Find where the given text appears and provide that cell's center as (x, y) coordinate. 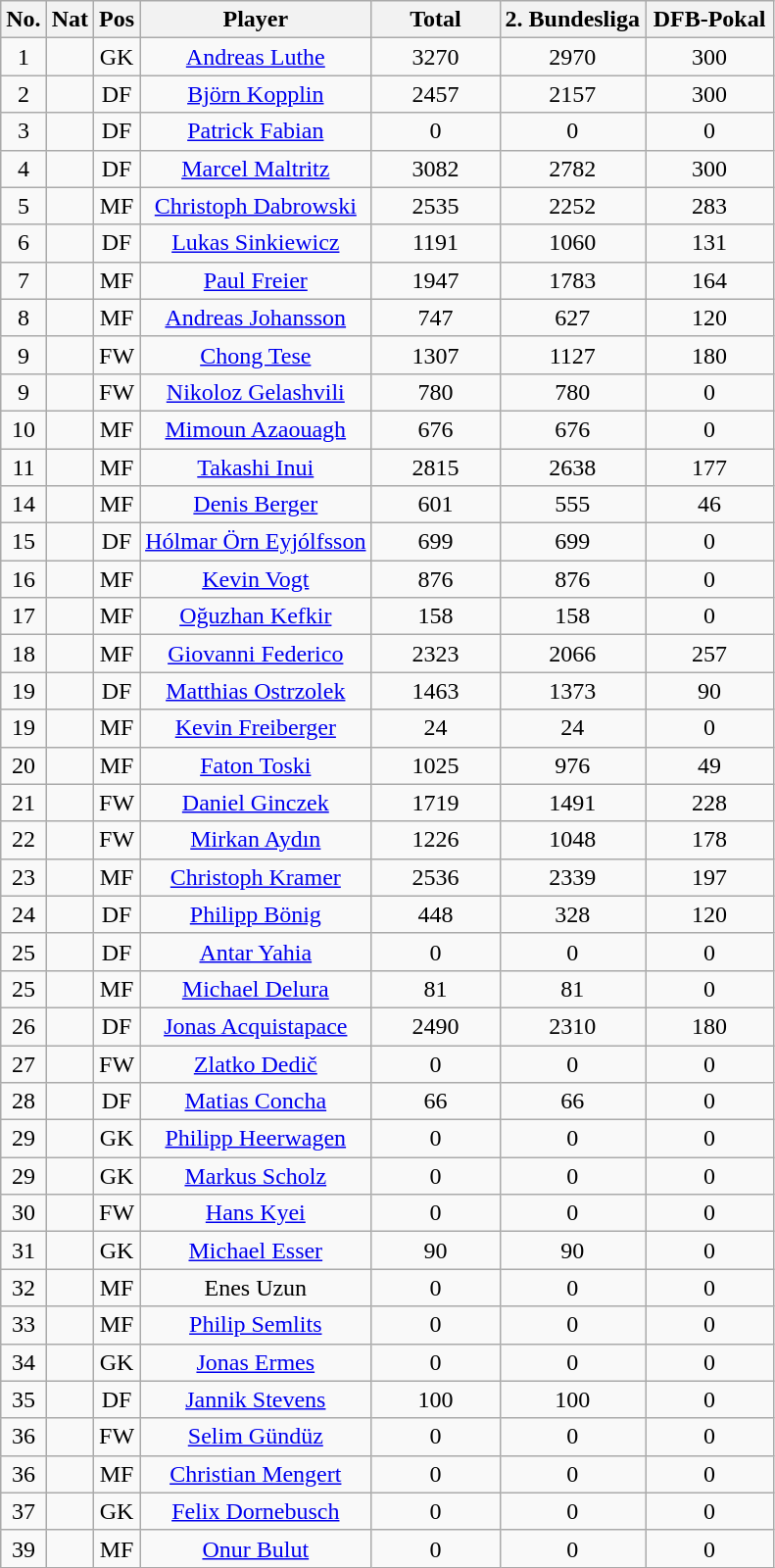
4 (24, 169)
6 (24, 243)
23 (24, 877)
16 (24, 579)
747 (435, 318)
Jannik Stevens (256, 1399)
Philipp Heerwagen (256, 1139)
Oğuzhan Kefkir (256, 616)
Mimoun Azaouagh (256, 429)
627 (572, 318)
976 (572, 765)
Philip Semlits (256, 1325)
Christoph Kramer (256, 877)
37 (24, 1511)
Matthias Ostrzolek (256, 691)
Jonas Ermes (256, 1362)
131 (709, 243)
1 (24, 57)
7 (24, 280)
Christian Mengert (256, 1474)
1783 (572, 280)
31 (24, 1250)
Lukas Sinkiewicz (256, 243)
2536 (435, 877)
2490 (435, 1026)
1307 (435, 355)
2323 (435, 654)
8 (24, 318)
15 (24, 542)
2815 (435, 467)
177 (709, 467)
33 (24, 1325)
Denis Berger (256, 505)
22 (24, 840)
283 (709, 206)
Andreas Luthe (256, 57)
601 (435, 505)
Felix Dornebusch (256, 1511)
Takashi Inui (256, 467)
5 (24, 206)
35 (24, 1399)
3 (24, 131)
Jonas Acquistapace (256, 1026)
Michael Esser (256, 1250)
28 (24, 1102)
2 (24, 94)
2535 (435, 206)
1719 (435, 803)
1373 (572, 691)
Nikoloz Gelashvili (256, 392)
1127 (572, 355)
257 (709, 654)
Player (256, 20)
164 (709, 280)
Zlatko Dedič (256, 1063)
Hans Kyei (256, 1213)
20 (24, 765)
Enes Uzun (256, 1288)
30 (24, 1213)
39 (24, 1548)
Giovanni Federico (256, 654)
21 (24, 803)
Chong Tese (256, 355)
2157 (572, 94)
1191 (435, 243)
2252 (572, 206)
1947 (435, 280)
1226 (435, 840)
1048 (572, 840)
Selim Gündüz (256, 1437)
2310 (572, 1026)
2. Bundesliga (572, 20)
Björn Kopplin (256, 94)
Christoph Dabrowski (256, 206)
26 (24, 1026)
Kevin Freiberger (256, 728)
1463 (435, 691)
Daniel Ginczek (256, 803)
11 (24, 467)
14 (24, 505)
18 (24, 654)
1025 (435, 765)
17 (24, 616)
1491 (572, 803)
Faton Toski (256, 765)
Mirkan Aydın (256, 840)
2638 (572, 467)
2457 (435, 94)
2970 (572, 57)
Total (435, 20)
555 (572, 505)
DFB-Pokal (709, 20)
Markus Scholz (256, 1176)
Pos (118, 20)
Nat (70, 20)
Andreas Johansson (256, 318)
197 (709, 877)
Onur Bulut (256, 1548)
Kevin Vogt (256, 579)
1060 (572, 243)
Philipp Bönig (256, 914)
34 (24, 1362)
3082 (435, 169)
2339 (572, 877)
10 (24, 429)
Patrick Fabian (256, 131)
448 (435, 914)
2782 (572, 169)
328 (572, 914)
Paul Freier (256, 280)
46 (709, 505)
Marcel Maltritz (256, 169)
228 (709, 803)
Hólmar Örn Eyjólfsson (256, 542)
Antar Yahia (256, 952)
No. (24, 20)
49 (709, 765)
178 (709, 840)
2066 (572, 654)
3270 (435, 57)
27 (24, 1063)
Michael Delura (256, 989)
32 (24, 1288)
Matias Concha (256, 1102)
